Pinpoint the cell where the given text exists, returning its [x, y] midpoint coordinate. 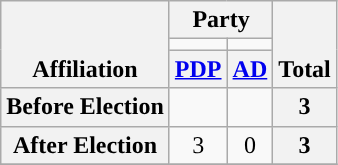
After Election [86, 145]
0 [250, 145]
PDP [198, 69]
AD [250, 69]
Party [220, 20]
Affiliation [86, 44]
Total [305, 44]
Before Election [86, 107]
